For the text-containing cell, return its midpoint in [x, y] coordinate format. 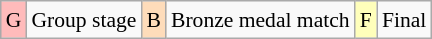
G [14, 20]
Bronze medal match [260, 20]
Group stage [84, 20]
F [366, 20]
Final [404, 20]
B [154, 20]
